Provide the (x, y) coordinate of the cell's center where the given text is located.  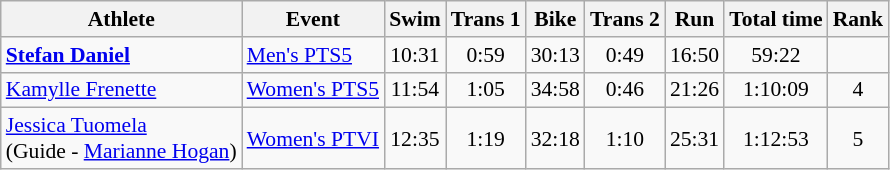
Kamylle Frenette (122, 90)
Total time (776, 19)
10:31 (415, 55)
Event (313, 19)
4 (858, 90)
12:35 (415, 138)
25:31 (694, 138)
Athlete (122, 19)
Trans 2 (625, 19)
0:59 (486, 55)
Jessica Tuomela (Guide - Marianne Hogan) (122, 138)
0:49 (625, 55)
1:12:53 (776, 138)
Stefan Daniel (122, 55)
32:18 (556, 138)
Run (694, 19)
Women's PTS5 (313, 90)
16:50 (694, 55)
1:10:09 (776, 90)
Men's PTS5 (313, 55)
Women's PTVI (313, 138)
Rank (858, 19)
30:13 (556, 55)
0:46 (625, 90)
5 (858, 138)
59:22 (776, 55)
Trans 1 (486, 19)
1:10 (625, 138)
21:26 (694, 90)
34:58 (556, 90)
Swim (415, 19)
Bike (556, 19)
11:54 (415, 90)
1:05 (486, 90)
1:19 (486, 138)
